Scan for the cell matching the given text and deliver its [X, Y] coordinate at center. 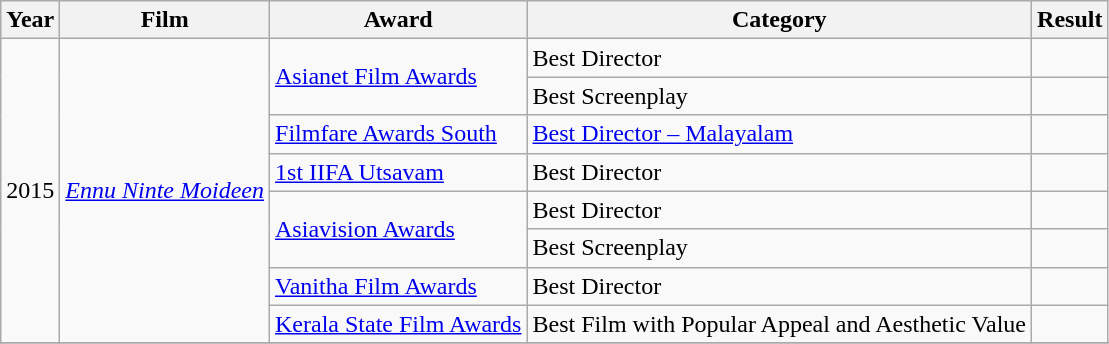
Vanitha Film Awards [398, 286]
Category [780, 20]
Result [1070, 20]
Asiavision Awards [398, 229]
Kerala State Film Awards [398, 324]
1st IIFA Utsavam [398, 172]
Year [30, 20]
Award [398, 20]
Film [165, 20]
Filmfare Awards South [398, 134]
Best Film with Popular Appeal and Aesthetic Value [780, 324]
Asianet Film Awards [398, 77]
Best Director – Malayalam [780, 134]
2015 [30, 191]
Ennu Ninte Moideen [165, 191]
